Capture the cell that displays the provided text and extract its [X, Y] central coordinate. 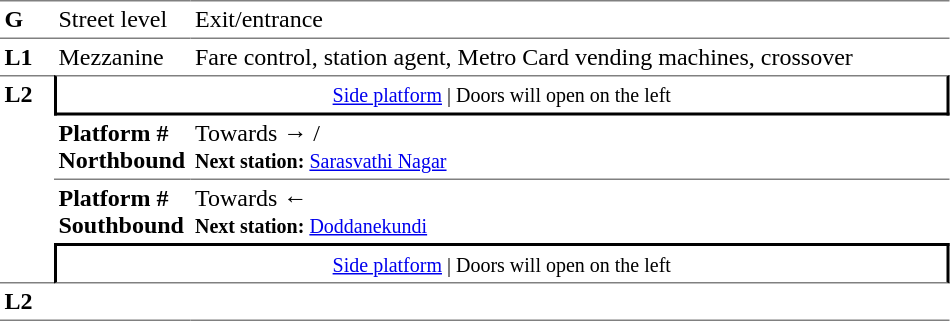
G [27, 20]
Mezzanine [122, 57]
Towards → / Next station: Sarasvathi Nagar [570, 148]
Exit/entrance [570, 20]
Towards ← Next station: Doddanekundi [570, 212]
L1 [27, 57]
Street level [122, 20]
L2 [27, 179]
Platform #Northbound [122, 148]
Platform #Southbound [122, 212]
Fare control, station agent, Metro Card vending machines, crossover [570, 57]
